Output the [X, Y] coordinate of the center of the cell containing the given text.  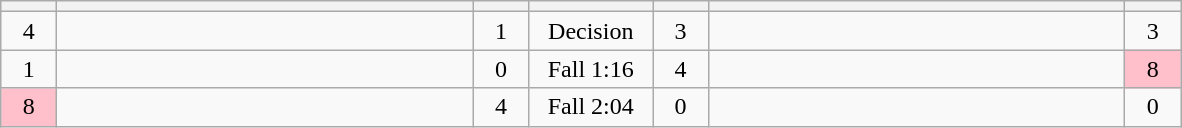
Decision [591, 31]
Fall 1:16 [591, 69]
Fall 2:04 [591, 107]
